Determine the (x, y) coordinate at the center of the cell enclosing the given text.  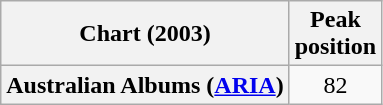
Peakposition (335, 34)
Chart (2003) (145, 34)
Australian Albums (ARIA) (145, 85)
82 (335, 85)
